Provide the (x, y) coordinate of the cell's center where the given text is located.  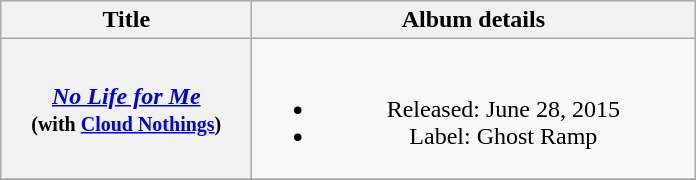
Released: June 28, 2015Label: Ghost Ramp (474, 109)
Album details (474, 20)
Title (126, 20)
No Life for Me(with Cloud Nothings) (126, 109)
